Output the [X, Y] coordinate of the center of the cell containing the given text.  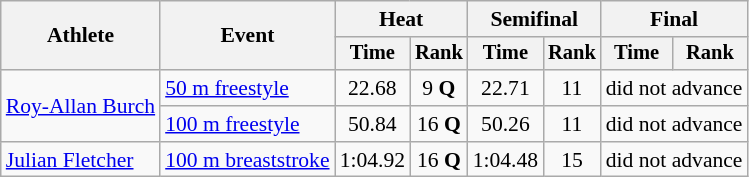
Roy-Allan Burch [80, 106]
50.26 [506, 124]
9 Q [439, 88]
Athlete [80, 36]
50 m freestyle [247, 88]
50.84 [372, 124]
Semifinal [534, 19]
100 m freestyle [247, 124]
22.71 [506, 88]
Final [674, 19]
16 Q [439, 124]
22.68 [372, 88]
Event [247, 36]
Heat [402, 19]
